Output the [x, y] coordinate of the center of the cell containing the given text.  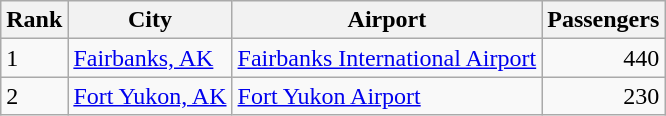
1 [34, 58]
Fairbanks, AK [150, 58]
Fort Yukon, AK [150, 96]
230 [604, 96]
Fairbanks International Airport [387, 58]
2 [34, 96]
Airport [387, 20]
Fort Yukon Airport [387, 96]
Passengers [604, 20]
Rank [34, 20]
City [150, 20]
440 [604, 58]
